Pinpoint the cell where the given text exists, returning its (X, Y) midpoint coordinate. 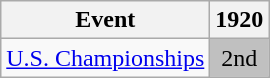
1920 (240, 20)
U.S. Championships (106, 58)
2nd (240, 58)
Event (106, 20)
